For the text-containing cell, return its midpoint in [X, Y] coordinate format. 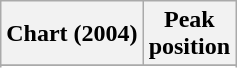
Chart (2004) [72, 34]
Peakposition [189, 34]
